Scan for the cell matching the given text and deliver its (x, y) coordinate at center. 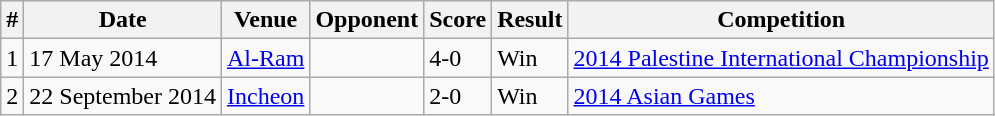
1 (12, 58)
Score (458, 20)
Venue (266, 20)
22 September 2014 (123, 96)
Date (123, 20)
Incheon (266, 96)
# (12, 20)
2 (12, 96)
2014 Asian Games (781, 96)
17 May 2014 (123, 58)
Competition (781, 20)
Al-Ram (266, 58)
4-0 (458, 58)
2014 Palestine International Championship (781, 58)
Opponent (367, 20)
2-0 (458, 96)
Result (530, 20)
